Return [X, Y] of the center of cell containing provided text 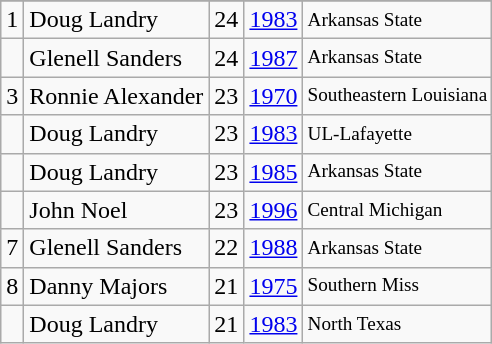
1970 [274, 96]
1 [12, 20]
1987 [274, 58]
8 [12, 286]
Southern Miss [398, 286]
7 [12, 248]
Central Michigan [398, 210]
UL-Lafayette [398, 134]
Southeastern Louisiana [398, 96]
1988 [274, 248]
3 [12, 96]
John Noel [116, 210]
North Texas [398, 324]
1975 [274, 286]
Danny Majors [116, 286]
22 [226, 248]
Ronnie Alexander [116, 96]
1996 [274, 210]
1985 [274, 172]
